Pinpoint the cell where the given text exists, returning its [X, Y] midpoint coordinate. 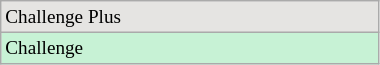
Challenge [190, 48]
Challenge Plus [190, 17]
